Find where the given text appears and provide that cell's center as [x, y] coordinate. 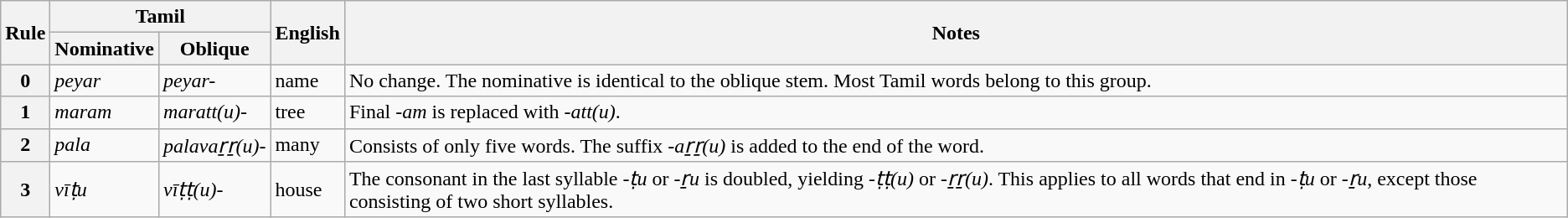
3 [25, 189]
peyar- [214, 80]
Notes [956, 33]
No change. The nominative is identical to the oblique stem. Most Tamil words belong to this group. [956, 80]
1 [25, 112]
peyar [105, 80]
many [307, 145]
Rule [25, 33]
Consists of only five words. The suffix -aṟṟ(u) is added to the end of the word. [956, 145]
vīṭṭ(u)- [214, 189]
name [307, 80]
tree [307, 112]
palavaṟṟ(u)- [214, 145]
Nominative [105, 49]
2 [25, 145]
English [307, 33]
maram [105, 112]
Oblique [214, 49]
maratt(u)- [214, 112]
vīṭu [105, 189]
0 [25, 80]
Tamil [161, 17]
house [307, 189]
Final -am is replaced with -att(u). [956, 112]
pala [105, 145]
